Output the (x, y) coordinate of the center of the cell containing the given text.  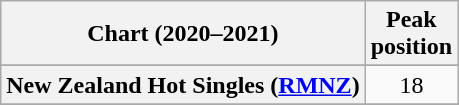
New Zealand Hot Singles (RMNZ) (183, 85)
Peakposition (411, 34)
18 (411, 85)
Chart (2020–2021) (183, 34)
